Output the [x, y] coordinate of the center of the cell containing the given text.  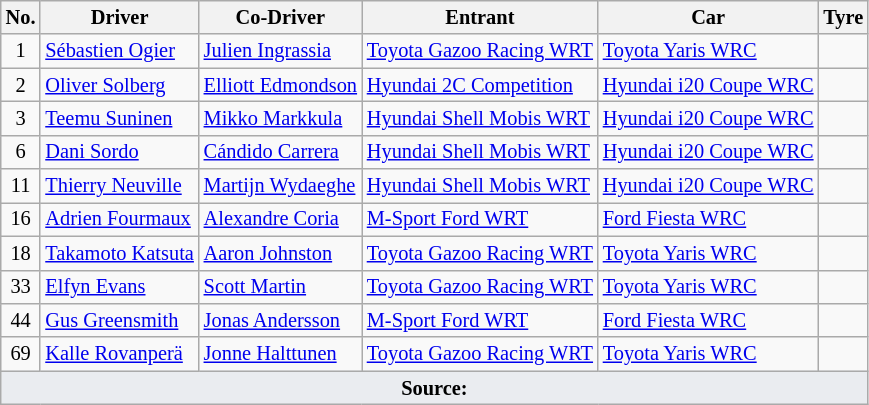
Driver [119, 17]
Car [708, 17]
2 [21, 85]
Kalle Rovanperä [119, 354]
18 [21, 253]
Gus Greensmith [119, 320]
Teemu Suninen [119, 118]
Dani Sordo [119, 152]
Cándido Carrera [280, 152]
Tyre [843, 17]
16 [21, 219]
Adrien Fourmaux [119, 219]
Jonas Andersson [280, 320]
Elfyn Evans [119, 287]
11 [21, 186]
1 [21, 51]
44 [21, 320]
3 [21, 118]
Sébastien Ogier [119, 51]
No. [21, 17]
Scott Martin [280, 287]
Hyundai 2C Competition [480, 85]
Oliver Solberg [119, 85]
69 [21, 354]
Mikko Markkula [280, 118]
Thierry Neuville [119, 186]
Aaron Johnston [280, 253]
Takamoto Katsuta [119, 253]
Martijn Wydaeghe [280, 186]
Co-Driver [280, 17]
Julien Ingrassia [280, 51]
Jonne Halttunen [280, 354]
Source: [434, 388]
33 [21, 287]
6 [21, 152]
Elliott Edmondson [280, 85]
Entrant [480, 17]
Alexandre Coria [280, 219]
